Output the (X, Y) coordinate of the center of the cell containing the given text.  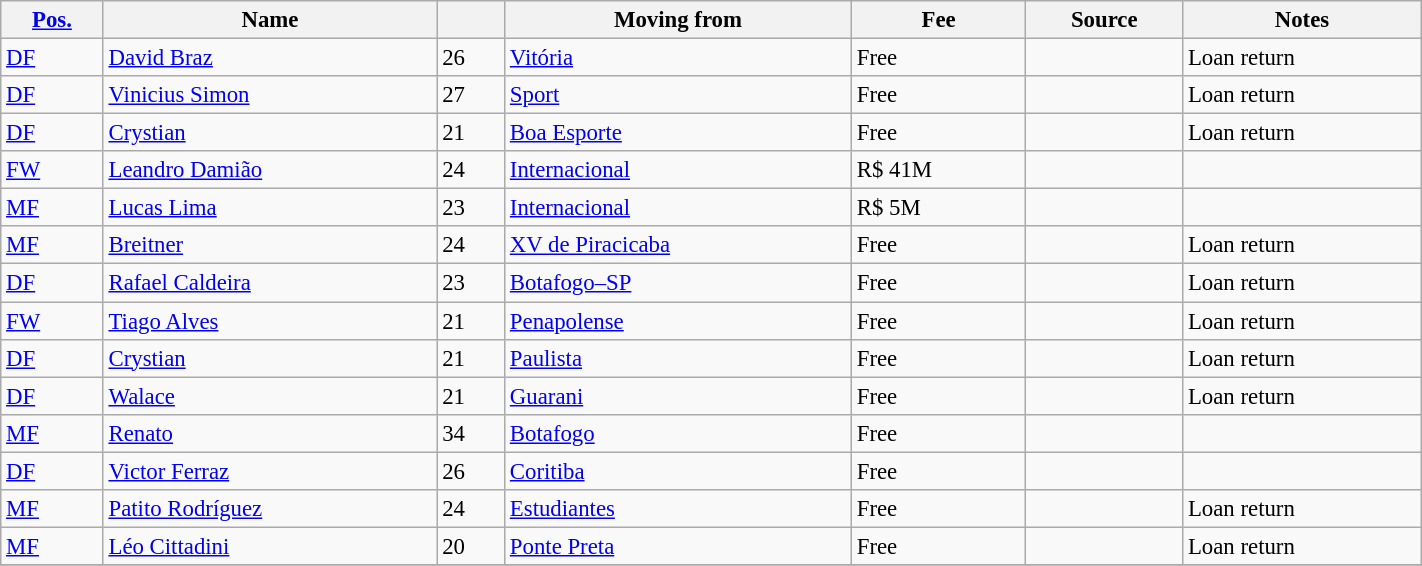
Vitória (678, 58)
Vinicius Simon (270, 95)
Ponte Preta (678, 546)
Notes (1302, 20)
Pos. (52, 20)
Sport (678, 95)
Rafael Caldeira (270, 283)
Guarani (678, 396)
Moving from (678, 20)
Breitner (270, 245)
Tiago Alves (270, 321)
Paulista (678, 358)
Victor Ferraz (270, 471)
Patito Rodríguez (270, 509)
XV de Piracicaba (678, 245)
Botafogo–SP (678, 283)
20 (471, 546)
Lucas Lima (270, 208)
34 (471, 433)
27 (471, 95)
Botafogo (678, 433)
Coritiba (678, 471)
Source (1104, 20)
Penapolense (678, 321)
Renato (270, 433)
Name (270, 20)
Fee (938, 20)
R$ 41M (938, 170)
David Braz (270, 58)
Estudiantes (678, 509)
Léo Cittadini (270, 546)
Walace (270, 396)
Boa Esporte (678, 133)
Leandro Damião (270, 170)
R$ 5M (938, 208)
